Pinpoint the cell where the given text exists, returning its [x, y] midpoint coordinate. 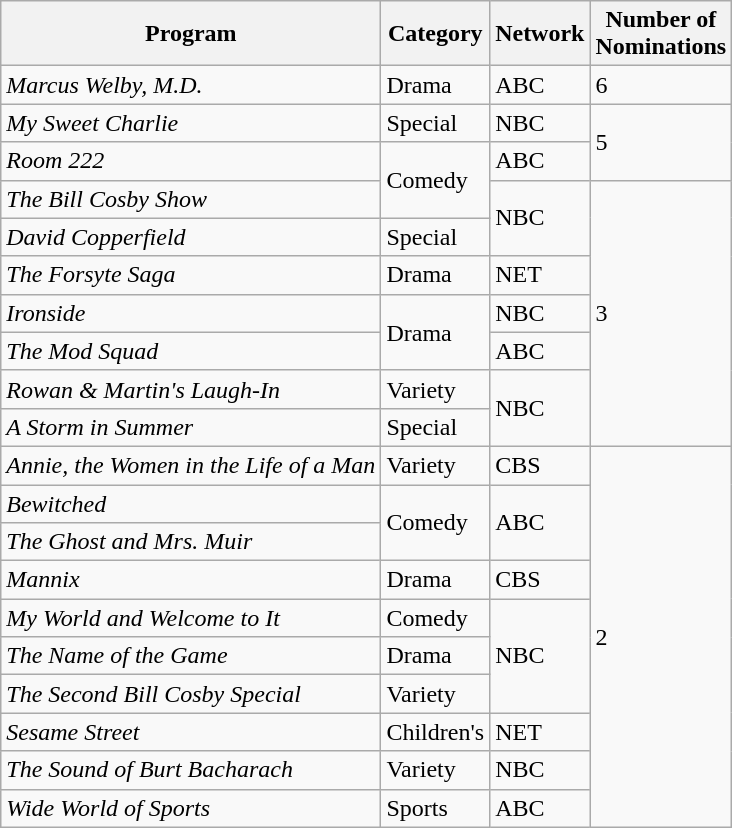
6 [661, 85]
David Copperfield [191, 237]
Number ofNominations [661, 34]
Room 222 [191, 161]
Network [540, 34]
Annie, the Women in the Life of a Man [191, 465]
The Mod Squad [191, 351]
2 [661, 636]
Category [436, 34]
The Second Bill Cosby Special [191, 694]
Sports [436, 808]
Program [191, 34]
Mannix [191, 580]
A Storm in Summer [191, 427]
Sesame Street [191, 732]
My World and Welcome to It [191, 618]
My Sweet Charlie [191, 123]
Children's [436, 732]
5 [661, 142]
The Bill Cosby Show [191, 199]
Marcus Welby, M.D. [191, 85]
The Name of the Game [191, 656]
The Sound of Burt Bacharach [191, 770]
Wide World of Sports [191, 808]
3 [661, 313]
The Ghost and Mrs. Muir [191, 542]
Bewitched [191, 503]
The Forsyte Saga [191, 275]
Rowan & Martin's Laugh-In [191, 389]
Ironside [191, 313]
